From the cell containing the given text, extract its center point as (X, Y) coordinate. 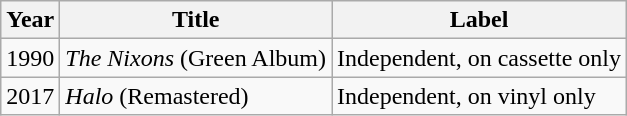
Halo (Remastered) (196, 96)
The Nixons (Green Album) (196, 58)
Label (480, 20)
Independent, on cassette only (480, 58)
Independent, on vinyl only (480, 96)
Title (196, 20)
1990 (30, 58)
Year (30, 20)
2017 (30, 96)
